Return [x, y] of the center of cell containing provided text 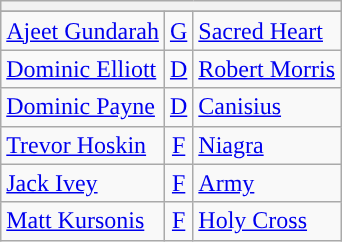
Dominic Elliott [83, 69]
Robert Morris [267, 69]
Niagra [267, 145]
Army [267, 183]
Trevor Hoskin [83, 145]
Sacred Heart [267, 31]
Canisius [267, 107]
Jack Ivey [83, 183]
Dominic Payne [83, 107]
G [178, 31]
Matt Kursonis [83, 221]
Holy Cross [267, 221]
Ajeet Gundarah [83, 31]
